Search for the cell housing the specified text and yield its (X, Y) center coordinate. 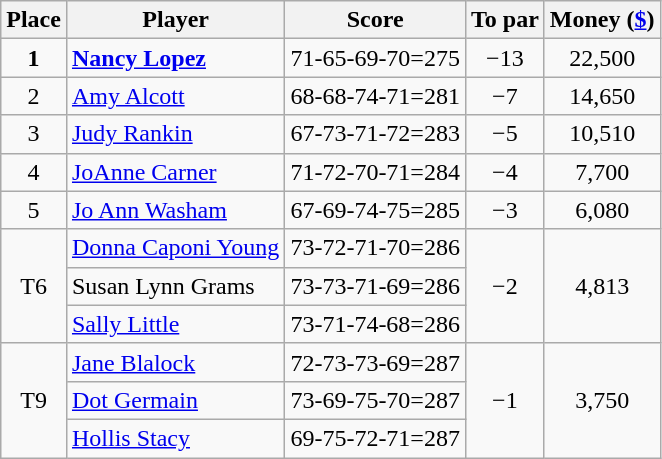
−7 (504, 96)
Judy Rankin (175, 134)
−2 (504, 286)
7,700 (602, 172)
1 (34, 58)
Money ($) (602, 20)
−4 (504, 172)
T9 (34, 400)
69-75-72-71=287 (376, 438)
Amy Alcott (175, 96)
4,813 (602, 286)
71-72-70-71=284 (376, 172)
Score (376, 20)
−3 (504, 210)
6,080 (602, 210)
Jane Blalock (175, 362)
71-65-69-70=275 (376, 58)
To par (504, 20)
73-72-71-70=286 (376, 248)
73-69-75-70=287 (376, 400)
73-73-71-69=286 (376, 286)
Place (34, 20)
67-73-71-72=283 (376, 134)
5 (34, 210)
Player (175, 20)
Hollis Stacy (175, 438)
−13 (504, 58)
JoAnne Carner (175, 172)
T6 (34, 286)
67-69-74-75=285 (376, 210)
68-68-74-71=281 (376, 96)
22,500 (602, 58)
4 (34, 172)
73-71-74-68=286 (376, 324)
72-73-73-69=287 (376, 362)
−1 (504, 400)
Sally Little (175, 324)
−5 (504, 134)
10,510 (602, 134)
Dot Germain (175, 400)
Susan Lynn Grams (175, 286)
Nancy Lopez (175, 58)
3,750 (602, 400)
Jo Ann Washam (175, 210)
Donna Caponi Young (175, 248)
14,650 (602, 96)
3 (34, 134)
2 (34, 96)
